Detect which cell encompasses the target text, then output its [X, Y] center coordinate. 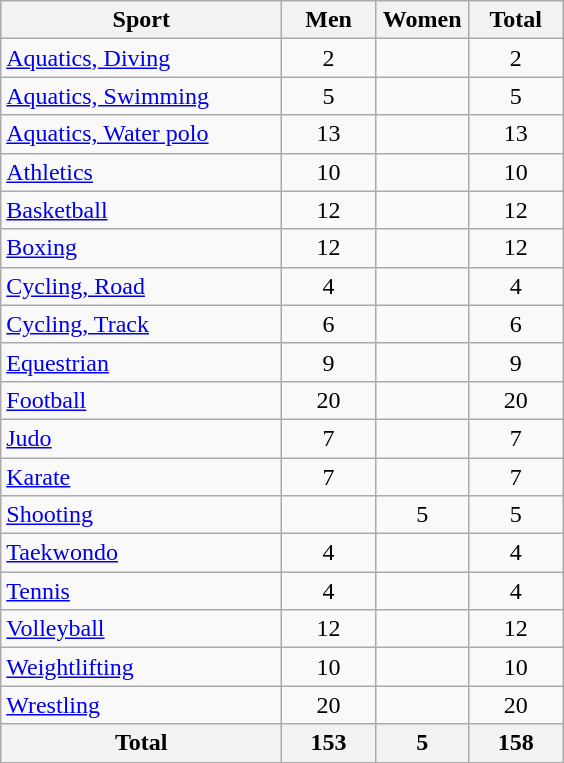
Weightlifting [142, 667]
Men [329, 20]
Taekwondo [142, 553]
Aquatics, Water polo [142, 134]
Aquatics, Swimming [142, 96]
Cycling, Road [142, 286]
Football [142, 400]
Women [422, 20]
Athletics [142, 172]
Wrestling [142, 705]
Cycling, Track [142, 324]
Basketball [142, 210]
Boxing [142, 248]
Sport [142, 20]
Volleyball [142, 629]
Shooting [142, 515]
Judo [142, 438]
Tennis [142, 591]
153 [329, 743]
Aquatics, Diving [142, 58]
Karate [142, 477]
Equestrian [142, 362]
158 [516, 743]
